Determine the (X, Y) coordinate at the center of the cell enclosing the given text.  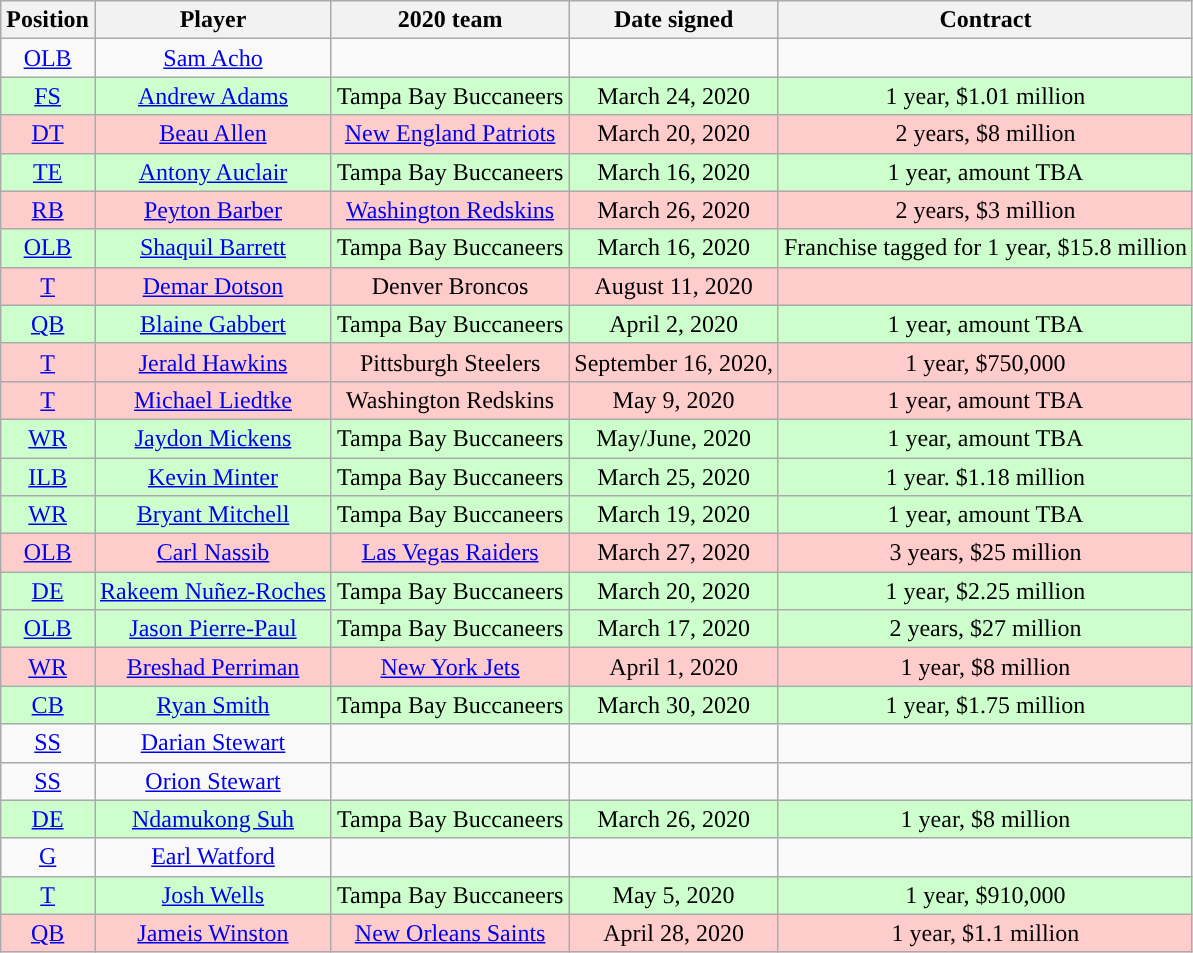
2 years, $8 million (985, 134)
1 year, $910,000 (985, 895)
Player (212, 20)
April 28, 2020 (674, 933)
G (48, 857)
ILB (48, 477)
1 year. $1.18 million (985, 477)
3 years, $25 million (985, 553)
Pittsburgh Steelers (450, 362)
CB (48, 705)
1 year, $750,000 (985, 362)
Date signed (674, 20)
Rakeem Nuñez-Roches (212, 591)
May 5, 2020 (674, 895)
March 17, 2020 (674, 629)
DT (48, 134)
May/June, 2020 (674, 438)
Bryant Mitchell (212, 515)
Kevin Minter (212, 477)
2 years, $3 million (985, 210)
RB (48, 210)
1 year, $2.25 million (985, 591)
Blaine Gabbert (212, 324)
1 year, $1.01 million (985, 96)
Denver Broncos (450, 286)
Orion Stewart (212, 781)
New England Patriots (450, 134)
Jason Pierre-Paul (212, 629)
Jaydon Mickens (212, 438)
Breshad Perriman (212, 667)
New Orleans Saints (450, 933)
September 16, 2020, (674, 362)
March 24, 2020 (674, 96)
1 year, $1.75 million (985, 705)
Sam Acho (212, 58)
1 year, $1.1 million (985, 933)
Jerald Hawkins (212, 362)
Las Vegas Raiders (450, 553)
New York Jets (450, 667)
Beau Allen (212, 134)
Franchise tagged for 1 year, $15.8 million (985, 248)
Earl Watford (212, 857)
2 years, $27 million (985, 629)
TE (48, 172)
Shaquil Barrett (212, 248)
2020 team (450, 20)
Demar Dotson (212, 286)
Peyton Barber (212, 210)
April 2, 2020 (674, 324)
Contract (985, 20)
Ndamukong Suh (212, 819)
Josh Wells (212, 895)
Antony Auclair (212, 172)
March 27, 2020 (674, 553)
Andrew Adams (212, 96)
March 25, 2020 (674, 477)
Ryan Smith (212, 705)
May 9, 2020 (674, 400)
August 11, 2020 (674, 286)
Michael Liedtke (212, 400)
Carl Nassib (212, 553)
Position (48, 20)
FS (48, 96)
Jameis Winston (212, 933)
Darian Stewart (212, 743)
April 1, 2020 (674, 667)
March 30, 2020 (674, 705)
March 19, 2020 (674, 515)
